Capture the cell that displays the provided text and extract its [x, y] central coordinate. 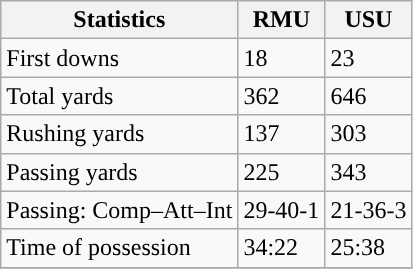
18 [282, 58]
RMU [282, 20]
362 [282, 96]
Rushing yards [120, 134]
Statistics [120, 20]
137 [282, 134]
225 [282, 172]
USU [368, 20]
23 [368, 58]
646 [368, 96]
303 [368, 134]
25:38 [368, 248]
Passing yards [120, 172]
Time of possession [120, 248]
29-40-1 [282, 210]
Passing: Comp–Att–Int [120, 210]
Total yards [120, 96]
34:22 [282, 248]
343 [368, 172]
21-36-3 [368, 210]
First downs [120, 58]
